Extract the [x, y] coordinate from the center of the cell holding the provided text.  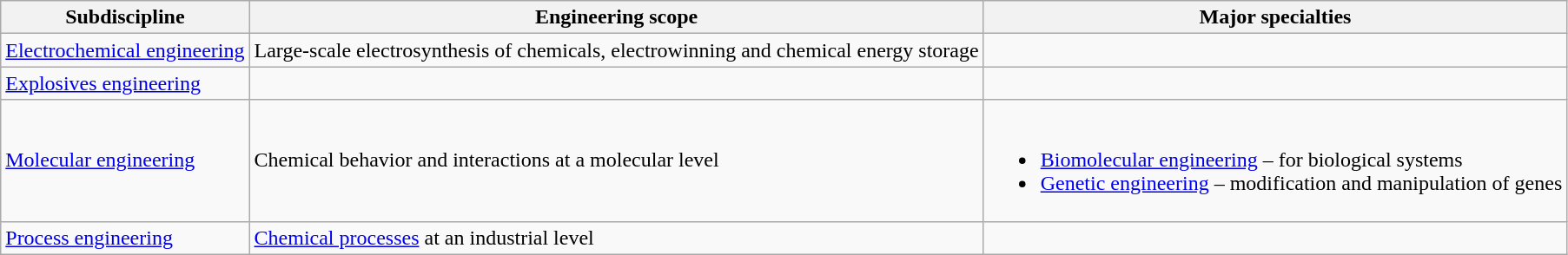
Large-scale electrosynthesis of chemicals, electrowinning and chemical energy storage [617, 50]
Process engineering [125, 238]
Biomolecular engineering – for biological systemsGenetic engineering – modification and manipulation of genes [1275, 160]
Major specialties [1275, 17]
Chemical processes at an industrial level [617, 238]
Engineering scope [617, 17]
Molecular engineering [125, 160]
Explosives engineering [125, 83]
Subdiscipline [125, 17]
Electrochemical engineering [125, 50]
Chemical behavior and interactions at a molecular level [617, 160]
